Extract the [x, y] coordinate from the center of the cell holding the provided text.  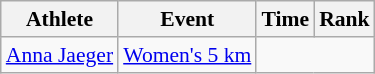
Event [187, 19]
Athlete [60, 19]
Rank [344, 19]
Anna Jaeger [60, 55]
Time [285, 19]
Women's 5 km [187, 55]
